Identify which cell holds the provided text, then report its (x, y) central coordinate. 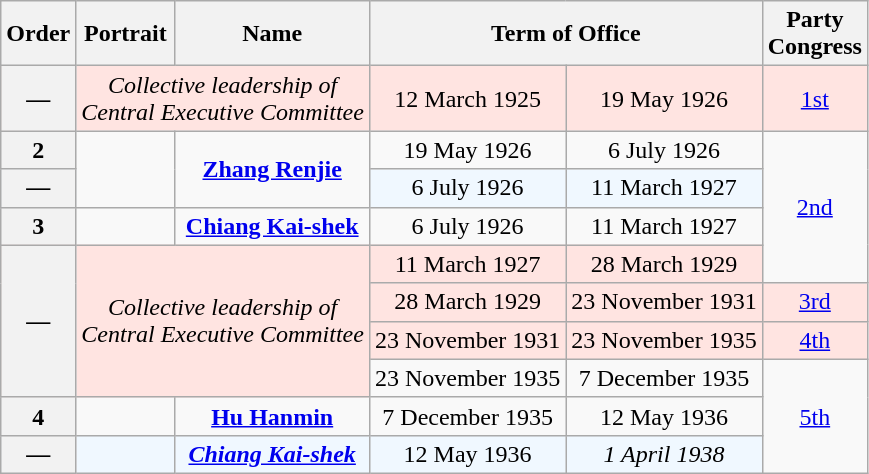
Order (38, 34)
Name (272, 34)
Term of Office (566, 34)
Hu Hanmin (272, 416)
2nd (814, 207)
5th (814, 416)
Portrait (126, 34)
Zhang Renjie (272, 169)
PartyCongress (814, 34)
3rd (814, 302)
2 (38, 150)
4th (814, 340)
1st (814, 98)
12 March 1925 (467, 98)
1 April 1938 (664, 454)
3 (38, 226)
4 (38, 416)
